Return the [X, Y] coordinate for the center point of the cell that contains the specified text.  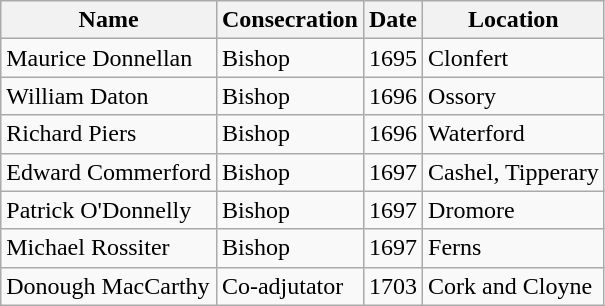
Consecration [290, 20]
1703 [392, 286]
Michael Rossiter [109, 248]
Maurice Donnellan [109, 58]
Cork and Cloyne [514, 286]
Edward Commerford [109, 172]
Location [514, 20]
Donough MacCarthy [109, 286]
Dromore [514, 210]
Cashel, Tipperary [514, 172]
Clonfert [514, 58]
Name [109, 20]
Ossory [514, 96]
Waterford [514, 134]
Richard Piers [109, 134]
Co-adjutator [290, 286]
William Daton [109, 96]
1695 [392, 58]
Ferns [514, 248]
Date [392, 20]
Patrick O'Donnelly [109, 210]
